Find where the given text appears and provide that cell's center as (x, y) coordinate. 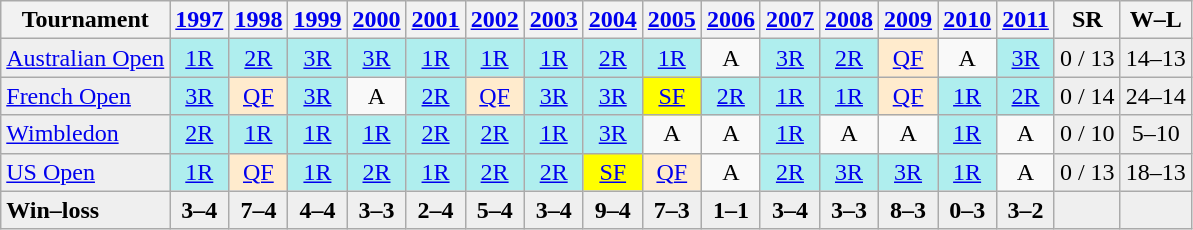
W–L (1156, 20)
2001 (436, 20)
0 / 14 (1087, 96)
SR (1087, 20)
1998 (258, 20)
1997 (200, 20)
7–3 (672, 210)
2010 (968, 20)
1999 (318, 20)
1–1 (730, 210)
0–3 (968, 210)
2007 (790, 20)
Wimbledon (86, 134)
2011 (1026, 20)
8–3 (908, 210)
2004 (612, 20)
2009 (908, 20)
5–10 (1156, 134)
Win–loss (86, 210)
18–13 (1156, 172)
2000 (376, 20)
2–4 (436, 210)
2002 (494, 20)
Australian Open (86, 58)
4–4 (318, 210)
5–4 (494, 210)
0 / 10 (1087, 134)
Tournament (86, 20)
2003 (554, 20)
7–4 (258, 210)
9–4 (612, 210)
3–2 (1026, 210)
US Open (86, 172)
2005 (672, 20)
French Open (86, 96)
2006 (730, 20)
24–14 (1156, 96)
14–13 (1156, 58)
2008 (848, 20)
